From the cell containing the given text, extract its center point as [X, Y] coordinate. 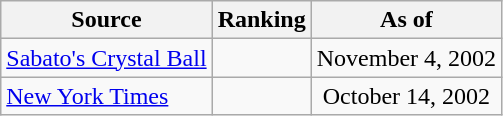
October 14, 2002 [406, 96]
Source [106, 20]
Sabato's Crystal Ball [106, 58]
Ranking [262, 20]
New York Times [106, 96]
November 4, 2002 [406, 58]
As of [406, 20]
